Locate the cell with the specified text and output its [x, y] center coordinate. 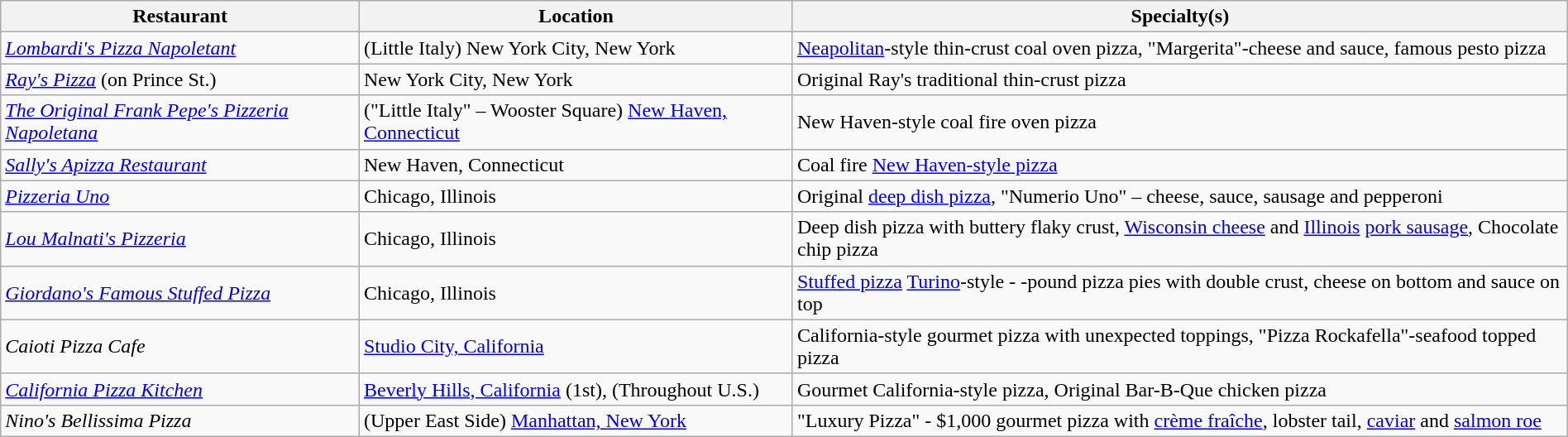
(Little Italy) New York City, New York [576, 48]
Specialty(s) [1179, 17]
Deep dish pizza with buttery flaky crust, Wisconsin cheese and Illinois pork sausage, Chocolate chip pizza [1179, 238]
Original Ray's traditional thin-crust pizza [1179, 79]
California-style gourmet pizza with unexpected toppings, "Pizza Rockafella"-seafood topped pizza [1179, 346]
Lombardi's Pizza Napoletant [180, 48]
Studio City, California [576, 346]
Original deep dish pizza, "Numerio Uno" – cheese, sauce, sausage and pepperoni [1179, 196]
(Upper East Side) Manhattan, New York [576, 420]
Beverly Hills, California (1st), (Throughout U.S.) [576, 389]
The Original Frank Pepe's Pizzeria Napoletana [180, 122]
California Pizza Kitchen [180, 389]
Neapolitan-style thin-crust coal oven pizza, "Margerita"-cheese and sauce, famous pesto pizza [1179, 48]
Gourmet California-style pizza, Original Bar-B-Que chicken pizza [1179, 389]
Nino's Bellissima Pizza [180, 420]
Ray's Pizza (on Prince St.) [180, 79]
Restaurant [180, 17]
"Luxury Pizza" - $1,000 gourmet pizza with crème fraîche, lobster tail, caviar and salmon roe [1179, 420]
Stuffed pizza Turino-style - -pound pizza pies with double crust, cheese on bottom and sauce on top [1179, 293]
("Little Italy" – Wooster Square) New Haven, Connecticut [576, 122]
New York City, New York [576, 79]
New Haven, Connecticut [576, 165]
Lou Malnati's Pizzeria [180, 238]
Location [576, 17]
Sally's Apizza Restaurant [180, 165]
New Haven-style coal fire oven pizza [1179, 122]
Caioti Pizza Cafe [180, 346]
Coal fire New Haven-style pizza [1179, 165]
Pizzeria Uno [180, 196]
Giordano's Famous Stuffed Pizza [180, 293]
